Find where the given text appears and provide that cell's center as [X, Y] coordinate. 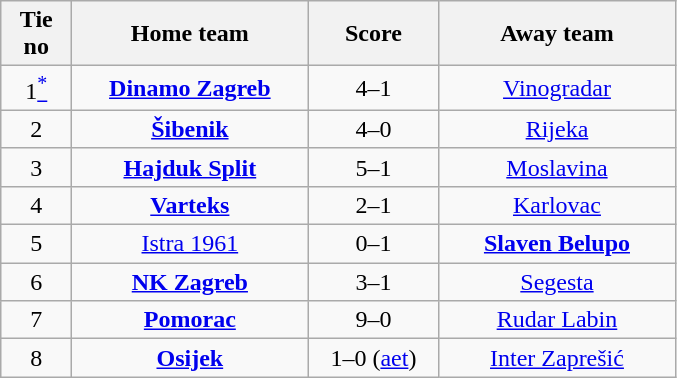
4–0 [374, 129]
Home team [190, 34]
Varteks [190, 205]
1* [36, 88]
Šibenik [190, 129]
3–1 [374, 282]
8 [36, 358]
NK Zagreb [190, 282]
2 [36, 129]
Karlovac [557, 205]
Dinamo Zagreb [190, 88]
Vinogradar [557, 88]
7 [36, 320]
4 [36, 205]
1–0 (aet) [374, 358]
Rudar Labin [557, 320]
Istra 1961 [190, 244]
Inter Zaprešić [557, 358]
Moslavina [557, 167]
5–1 [374, 167]
Pomorac [190, 320]
4–1 [374, 88]
6 [36, 282]
Segesta [557, 282]
9–0 [374, 320]
2–1 [374, 205]
0–1 [374, 244]
5 [36, 244]
Rijeka [557, 129]
3 [36, 167]
Tie no [36, 34]
Slaven Belupo [557, 244]
Score [374, 34]
Osijek [190, 358]
Hajduk Split [190, 167]
Away team [557, 34]
